Locate the cell with the specified text and output its [x, y] center coordinate. 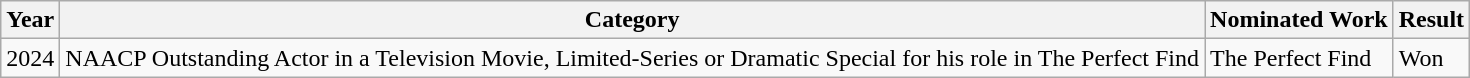
Category [632, 20]
Year [30, 20]
Result [1431, 20]
Won [1431, 58]
Nominated Work [1300, 20]
2024 [30, 58]
The Perfect Find [1300, 58]
NAACP Outstanding Actor in a Television Movie, Limited-Series or Dramatic Special for his role in The Perfect Find [632, 58]
